Detect which cell encompasses the target text, then output its (x, y) center coordinate. 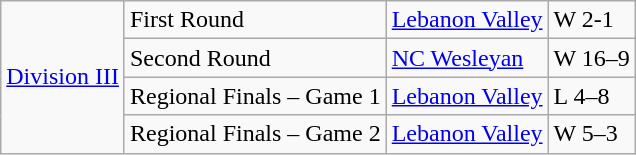
L 4–8 (592, 96)
W 2-1 (592, 20)
Regional Finals – Game 2 (255, 134)
Division III (63, 77)
Regional Finals – Game 1 (255, 96)
NC Wesleyan (467, 58)
W 5–3 (592, 134)
First Round (255, 20)
Second Round (255, 58)
W 16–9 (592, 58)
